Detect which cell encompasses the target text, then output its [X, Y] center coordinate. 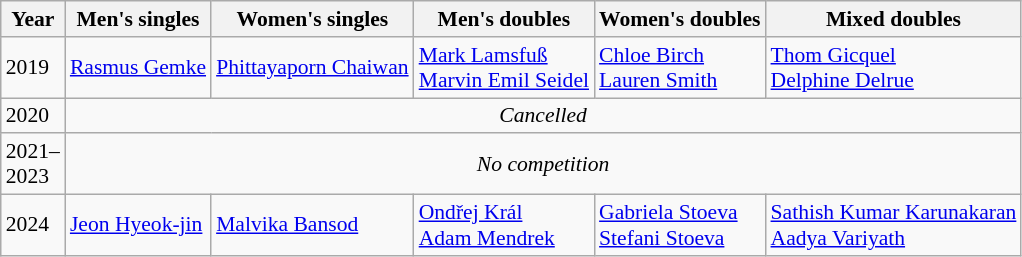
Women's singles [312, 19]
Men's doubles [504, 19]
Phittayaporn Chaiwan [312, 68]
Mark Lamsfuß Marvin Emil Seidel [504, 68]
Women's doubles [680, 19]
2021–2023 [33, 164]
Chloe Birch Lauren Smith [680, 68]
Thom Gicquel Delphine Delrue [894, 68]
Men's singles [138, 19]
Rasmus Gemke [138, 68]
Malvika Bansod [312, 226]
2024 [33, 226]
2019 [33, 68]
Cancelled [544, 116]
Ondřej Král Adam Mendrek [504, 226]
No competition [544, 164]
Gabriela Stoeva Stefani Stoeva [680, 226]
2020 [33, 116]
Year [33, 19]
Jeon Hyeok-jin [138, 226]
Sathish Kumar Karunakaran Aadya Variyath [894, 226]
Mixed doubles [894, 19]
